Detect which cell encompasses the target text, then output its (X, Y) center coordinate. 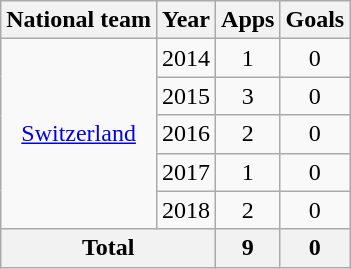
Year (186, 20)
2017 (186, 172)
Apps (248, 20)
Total (108, 248)
9 (248, 248)
2015 (186, 96)
National team (79, 20)
Goals (315, 20)
2014 (186, 58)
Switzerland (79, 134)
2016 (186, 134)
2018 (186, 210)
3 (248, 96)
